Provide the [X, Y] coordinate of the cell's center where the given text is located.  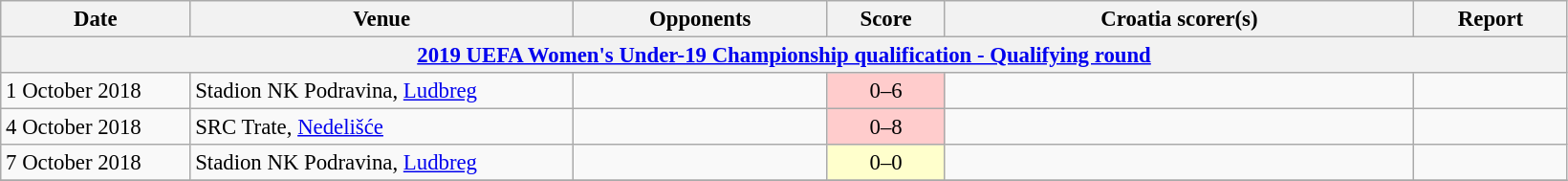
Score [885, 19]
Opponents [700, 19]
0–6 [885, 91]
Croatia scorer(s) [1180, 19]
0–0 [885, 163]
Report [1492, 19]
0–8 [885, 127]
1 October 2018 [96, 91]
2019 UEFA Women's Under-19 Championship qualification - Qualifying round [784, 56]
4 October 2018 [96, 127]
Venue [382, 19]
Date [96, 19]
SRC Trate, Nedelišće [382, 127]
7 October 2018 [96, 163]
